From the cell containing the given text, extract its center point as (x, y) coordinate. 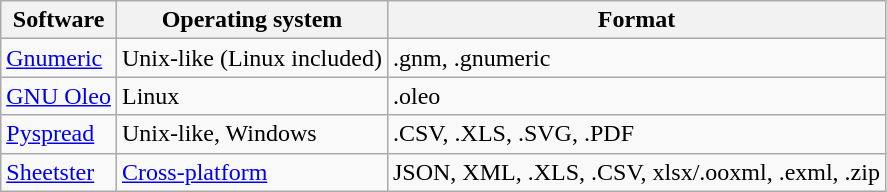
Gnumeric (59, 58)
Linux (252, 96)
JSON, XML, .XLS, .CSV, xlsx/.ooxml, .exml, .zip (636, 172)
Unix-like (Linux included) (252, 58)
Format (636, 20)
.oleo (636, 96)
Unix-like, Windows (252, 134)
GNU Oleo (59, 96)
.CSV, .XLS, .SVG, .PDF (636, 134)
Cross-platform (252, 172)
Pyspread (59, 134)
Sheetster (59, 172)
.gnm, .gnumeric (636, 58)
Operating system (252, 20)
Software (59, 20)
